Provide the [X, Y] coordinate of the cell's center where the given text is located.  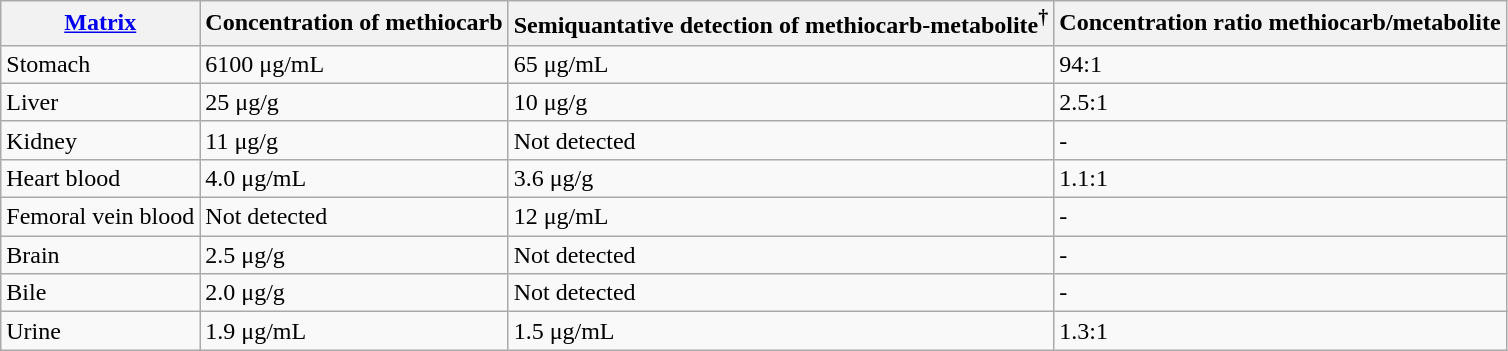
Femoral vein blood [100, 217]
10 μg/g [781, 102]
2.0 μg/g [354, 293]
1.3:1 [1280, 331]
Stomach [100, 64]
1.9 μg/mL [354, 331]
6100 μg/mL [354, 64]
Kidney [100, 140]
1.1:1 [1280, 178]
25 μg/g [354, 102]
2.5 μg/g [354, 255]
Concentration ratio methiocarb/metabolite [1280, 24]
Semiquantative detection of methiocarb-metabolite† [781, 24]
Bile [100, 293]
12 μg/mL [781, 217]
Liver [100, 102]
Concentration of methiocarb [354, 24]
Brain [100, 255]
1.5 μg/mL [781, 331]
65 μg/mL [781, 64]
4.0 μg/mL [354, 178]
94:1 [1280, 64]
11 μg/g [354, 140]
Heart blood [100, 178]
Urine [100, 331]
3.6 μg/g [781, 178]
2.5:1 [1280, 102]
Matrix [100, 24]
